Locate the cell with the specified text and output its (X, Y) center coordinate. 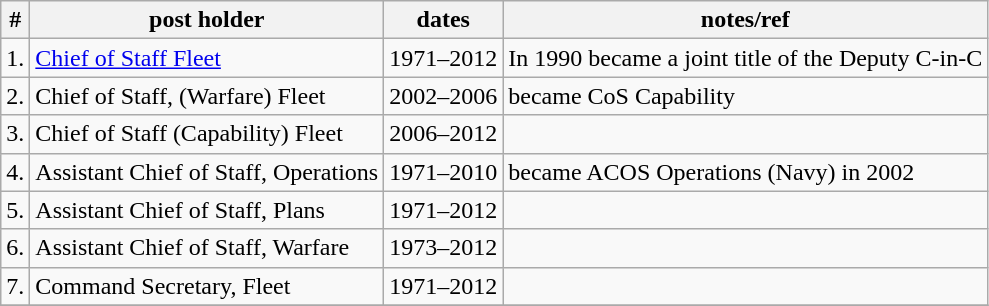
1973–2012 (444, 248)
7. (16, 286)
Chief of Staff, (Warfare) Fleet (207, 96)
Assistant Chief of Staff, Plans (207, 210)
In 1990 became a joint title of the Deputy C-in-C (746, 58)
became ACOS Operations (Navy) in 2002 (746, 172)
3. (16, 134)
# (16, 20)
Assistant Chief of Staff, Warfare (207, 248)
notes/ref (746, 20)
1. (16, 58)
5. (16, 210)
2006–2012 (444, 134)
post holder (207, 20)
1971–2010 (444, 172)
dates (444, 20)
6. (16, 248)
2002–2006 (444, 96)
Chief of Staff Fleet (207, 58)
2. (16, 96)
Command Secretary, Fleet (207, 286)
Chief of Staff (Capability) Fleet (207, 134)
Assistant Chief of Staff, Operations (207, 172)
4. (16, 172)
became CoS Capability (746, 96)
